From the cell containing the given text, extract its center point as (x, y) coordinate. 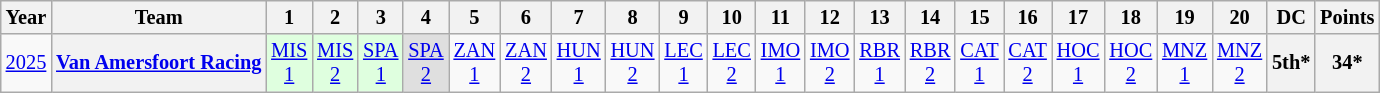
MNZ1 (1184, 63)
SPA1 (380, 63)
HOC1 (1078, 63)
5 (475, 17)
MNZ2 (1240, 63)
15 (979, 17)
17 (1078, 17)
2025 (26, 63)
ZAN1 (475, 63)
LEC2 (732, 63)
SPA2 (426, 63)
HUN2 (633, 63)
CAT1 (979, 63)
6 (526, 17)
LEC1 (683, 63)
RBR2 (930, 63)
IMO2 (830, 63)
HUN1 (579, 63)
12 (830, 17)
7 (579, 17)
IMO1 (780, 63)
13 (879, 17)
2 (335, 17)
DC (1291, 17)
8 (633, 17)
3 (380, 17)
ZAN2 (526, 63)
Points (1347, 17)
RBR1 (879, 63)
HOC2 (1130, 63)
9 (683, 17)
20 (1240, 17)
19 (1184, 17)
MIS1 (289, 63)
Year (26, 17)
Team (158, 17)
CAT2 (1028, 63)
14 (930, 17)
1 (289, 17)
18 (1130, 17)
Van Amersfoort Racing (158, 63)
10 (732, 17)
11 (780, 17)
16 (1028, 17)
34* (1347, 63)
5th* (1291, 63)
MIS2 (335, 63)
4 (426, 17)
